Identify which cell holds the provided text, then report its [x, y] central coordinate. 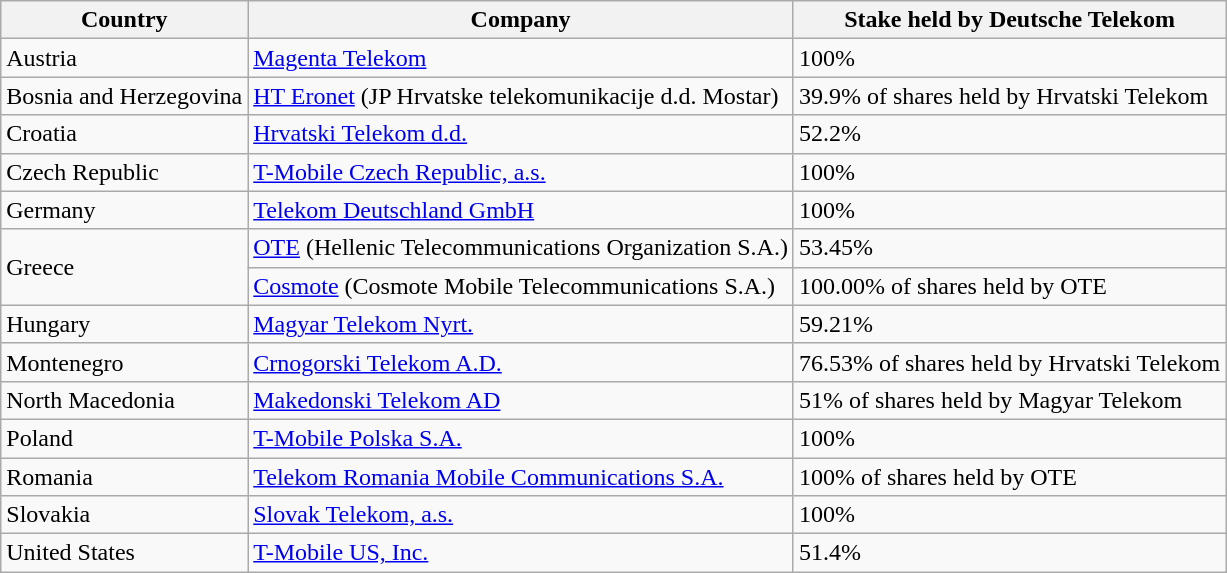
Hrvatski Telekom d.d. [521, 134]
Greece [124, 267]
North Macedonia [124, 400]
Poland [124, 438]
HT Eronet (JP Hrvatske telekomunikacije d.d. Mostar) [521, 96]
Slovak Telekom, a.s. [521, 515]
Austria [124, 58]
Montenegro [124, 362]
Magenta Telekom [521, 58]
100% of shares held by OTE [1009, 477]
Germany [124, 210]
59.21% [1009, 324]
Bosnia and Herzegovina [124, 96]
Telekom Romania Mobile Communications S.A. [521, 477]
100.00% of shares held by OTE [1009, 286]
39.9% of shares held by Hrvatski Telekom [1009, 96]
Romania [124, 477]
Stake held by Deutsche Telekom [1009, 20]
Company [521, 20]
T-Mobile Czech Republic, a.s. [521, 172]
Telekom Deutschland GmbH [521, 210]
Czech Republic [124, 172]
Hungary [124, 324]
Cosmote (Cosmote Mobile Telecommunications S.A.) [521, 286]
Slovakia [124, 515]
76.53% of shares held by Hrvatski Telekom [1009, 362]
Croatia [124, 134]
Magyar Telekom Nyrt. [521, 324]
United States [124, 553]
53.45% [1009, 248]
Crnogorski Telekom A.D. [521, 362]
Makedonski Telekom AD [521, 400]
51.4% [1009, 553]
T-Mobile Polska S.A. [521, 438]
T-Mobile US, Inc. [521, 553]
OTE (Hellenic Telecommunications Organization S.A.) [521, 248]
Country [124, 20]
52.2% [1009, 134]
51% of shares held by Magyar Telekom [1009, 400]
